Capture the cell that displays the provided text and extract its (x, y) central coordinate. 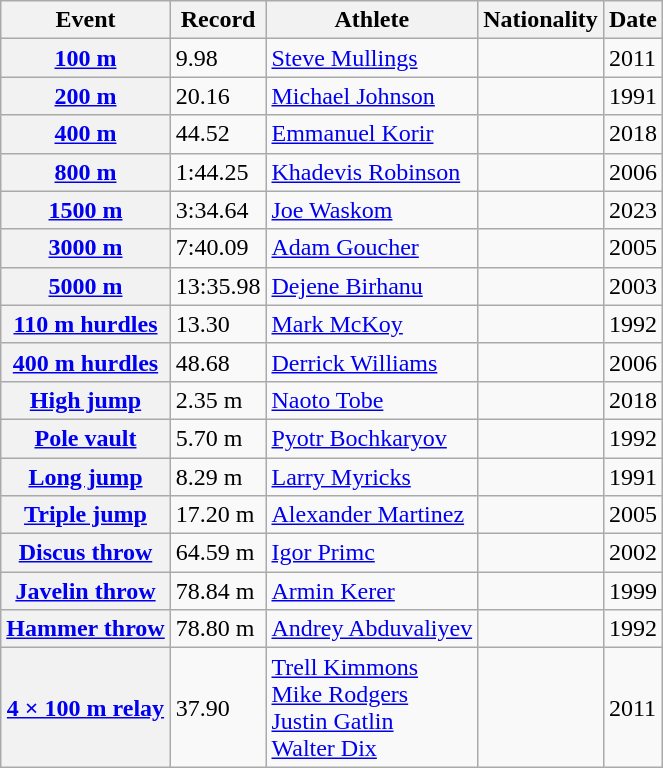
Nationality (541, 20)
Derrick Williams (372, 362)
Joe Waskom (372, 210)
13:35.98 (218, 286)
Michael Johnson (372, 96)
Athlete (372, 20)
400 m (86, 134)
2.35 m (218, 400)
37.90 (218, 708)
110 m hurdles (86, 324)
Long jump (86, 477)
78.80 m (218, 629)
1500 m (86, 210)
100 m (86, 58)
Date (632, 20)
Adam Goucher (372, 248)
4 × 100 m relay (86, 708)
Javelin throw (86, 591)
44.52 (218, 134)
9.98 (218, 58)
800 m (86, 172)
Armin Kerer (372, 591)
400 m hurdles (86, 362)
17.20 m (218, 515)
48.68 (218, 362)
3000 m (86, 248)
Dejene Birhanu (372, 286)
Andrey Abduvaliyev (372, 629)
78.84 m (218, 591)
Trell KimmonsMike RodgersJustin GatlinWalter Dix (372, 708)
3:34.64 (218, 210)
2003 (632, 286)
200 m (86, 96)
20.16 (218, 96)
5000 m (86, 286)
1999 (632, 591)
Larry Myricks (372, 477)
Mark McKoy (372, 324)
2023 (632, 210)
High jump (86, 400)
Record (218, 20)
1:44.25 (218, 172)
Event (86, 20)
Triple jump (86, 515)
13.30 (218, 324)
Hammer throw (86, 629)
Naoto Tobe (372, 400)
2002 (632, 553)
8.29 m (218, 477)
Igor Primc (372, 553)
Steve Mullings (372, 58)
Emmanuel Korir (372, 134)
Khadevis Robinson (372, 172)
7:40.09 (218, 248)
64.59 m (218, 553)
5.70 m (218, 438)
Discus throw (86, 553)
Pyotr Bochkaryov (372, 438)
Alexander Martinez (372, 515)
Pole vault (86, 438)
